Find where the given text appears and provide that cell's center as [X, Y] coordinate. 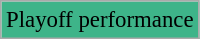
Playoff performance [100, 20]
